Extract the (x, y) coordinate from the center of the cell holding the provided text.  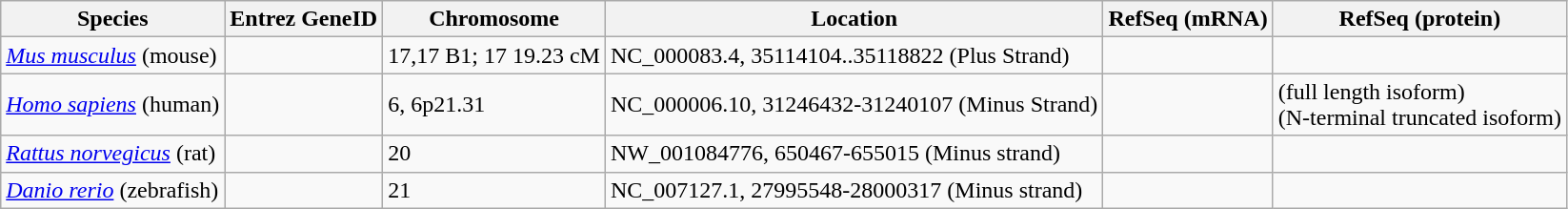
NC_000083.4, 35114104..35118822 (Plus Strand) (854, 55)
NC_007127.1, 27995548-28000317 (Minus strand) (854, 190)
NW_001084776, 650467-655015 (Minus strand) (854, 154)
Entrez GeneID (304, 19)
17,17 B1; 17 19.23 cM (494, 55)
21 (494, 190)
NC_000006.10, 31246432-31240107 (Minus Strand) (854, 105)
Species (112, 19)
Mus musculus (mouse) (112, 55)
Rattus norvegicus (rat) (112, 154)
Location (854, 19)
RefSeq (protein) (1419, 19)
Danio rerio (zebrafish) (112, 190)
Homo sapiens (human) (112, 105)
6, 6p21.31 (494, 105)
20 (494, 154)
(full length isoform) (N-terminal truncated isoform) (1419, 105)
Chromosome (494, 19)
RefSeq (mRNA) (1188, 19)
